Find where the given text appears and provide that cell's center as [X, Y] coordinate. 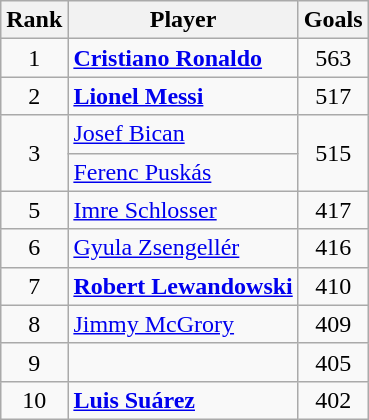
517 [333, 96]
409 [333, 324]
1 [34, 58]
7 [34, 286]
8 [34, 324]
Josef Bican [183, 134]
2 [34, 96]
402 [333, 400]
Goals [333, 20]
417 [333, 210]
Ferenc Puskás [183, 172]
Cristiano Ronaldo [183, 58]
10 [34, 400]
Imre Schlosser [183, 210]
Robert Lewandowski [183, 286]
Player [183, 20]
9 [34, 362]
410 [333, 286]
6 [34, 248]
Gyula Zsengellér [183, 248]
515 [333, 153]
Jimmy McGrory [183, 324]
563 [333, 58]
5 [34, 210]
416 [333, 248]
Rank [34, 20]
3 [34, 153]
405 [333, 362]
Luis Suárez [183, 400]
Lionel Messi [183, 96]
